Pinpoint the cell where the given text exists, returning its (x, y) midpoint coordinate. 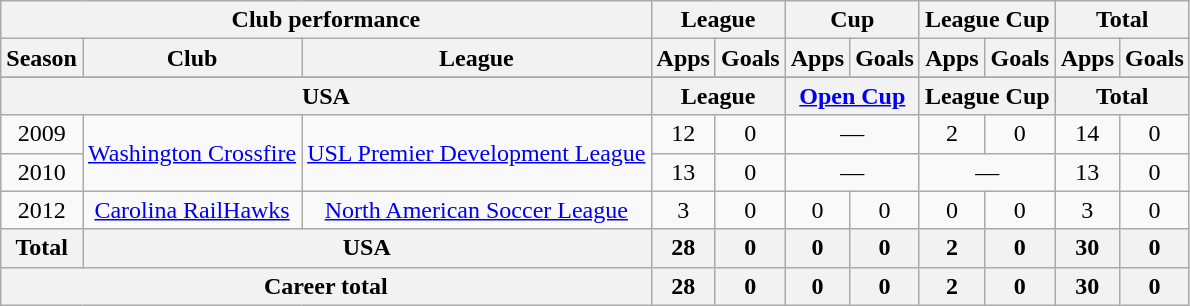
Career total (326, 286)
Season (42, 58)
Club performance (326, 20)
USL Premier Development League (476, 153)
Washington Crossfire (192, 153)
North American Soccer League (476, 210)
14 (1087, 134)
Club (192, 58)
2010 (42, 172)
12 (683, 134)
Carolina RailHawks (192, 210)
2012 (42, 210)
Open Cup (852, 96)
Cup (852, 20)
2009 (42, 134)
